Provide the [X, Y] coordinate of the cell's center where the given text is located.  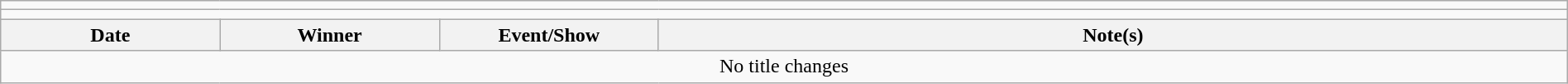
Event/Show [549, 35]
Note(s) [1113, 35]
No title changes [784, 67]
Date [111, 35]
Winner [329, 35]
